Identify which cell holds the provided text, then report its [X, Y] central coordinate. 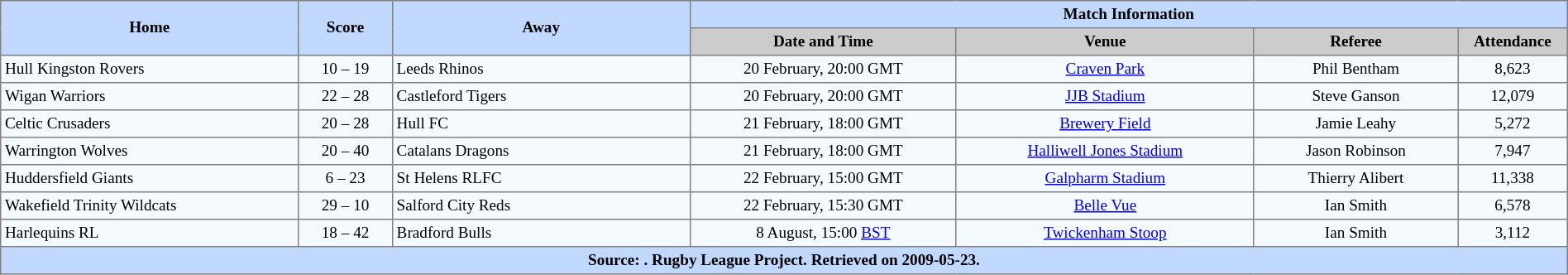
Source: . Rugby League Project. Retrieved on 2009-05-23. [784, 260]
8,623 [1513, 70]
JJB Stadium [1105, 96]
Warrington Wolves [150, 151]
11,338 [1513, 179]
6,578 [1513, 205]
Venue [1105, 41]
18 – 42 [346, 234]
Salford City Reds [541, 205]
Twickenham Stoop [1105, 234]
Craven Park [1105, 70]
Wakefield Trinity Wildcats [150, 205]
Halliwell Jones Stadium [1105, 151]
22 – 28 [346, 96]
Attendance [1513, 41]
Jamie Leahy [1355, 124]
Steve Ganson [1355, 96]
8 August, 15:00 BST [823, 234]
Huddersfield Giants [150, 179]
Date and Time [823, 41]
Leeds Rhinos [541, 70]
20 – 28 [346, 124]
7,947 [1513, 151]
Brewery Field [1105, 124]
Away [541, 28]
6 – 23 [346, 179]
Celtic Crusaders [150, 124]
Galpharm Stadium [1105, 179]
29 – 10 [346, 205]
10 – 19 [346, 70]
Hull FC [541, 124]
22 February, 15:00 GMT [823, 179]
Referee [1355, 41]
Hull Kingston Rovers [150, 70]
Harlequins RL [150, 234]
5,272 [1513, 124]
Score [346, 28]
Wigan Warriors [150, 96]
12,079 [1513, 96]
Jason Robinson [1355, 151]
Match Information [1128, 15]
20 – 40 [346, 151]
Home [150, 28]
Catalans Dragons [541, 151]
Belle Vue [1105, 205]
Phil Bentham [1355, 70]
22 February, 15:30 GMT [823, 205]
St Helens RLFC [541, 179]
3,112 [1513, 234]
Thierry Alibert [1355, 179]
Bradford Bulls [541, 234]
Castleford Tigers [541, 96]
